Identify which cell holds the provided text, then report its [x, y] central coordinate. 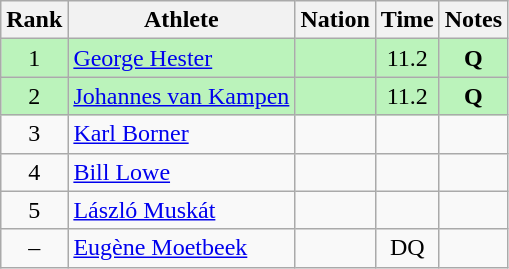
George Hester [182, 58]
Rank [34, 20]
Athlete [182, 20]
5 [34, 210]
1 [34, 58]
Time [407, 20]
Notes [473, 20]
2 [34, 96]
Bill Lowe [182, 172]
Johannes van Kampen [182, 96]
4 [34, 172]
Nation [335, 20]
3 [34, 134]
DQ [407, 248]
Karl Borner [182, 134]
Eugène Moetbeek [182, 248]
László Muskát [182, 210]
– [34, 248]
